Return the [x, y] coordinate for the center point of the cell that contains the specified text.  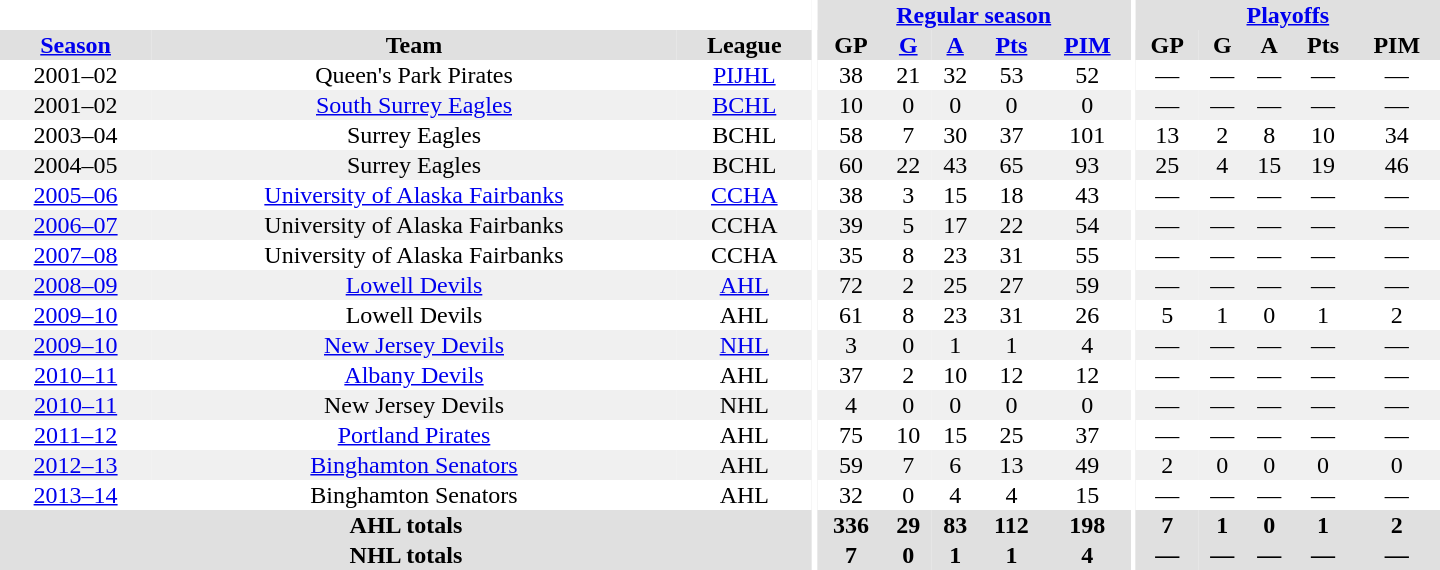
26 [1087, 315]
336 [851, 525]
101 [1087, 135]
2011–12 [76, 435]
112 [1012, 525]
61 [851, 315]
49 [1087, 465]
19 [1324, 165]
PIJHL [744, 75]
Team [414, 45]
72 [851, 285]
21 [908, 75]
League [744, 45]
93 [1087, 165]
39 [851, 225]
2005–06 [76, 195]
2003–04 [76, 135]
55 [1087, 255]
17 [956, 225]
NHL totals [406, 555]
Regular season [974, 15]
75 [851, 435]
AHL totals [406, 525]
53 [1012, 75]
58 [851, 135]
34 [1396, 135]
Season [76, 45]
18 [1012, 195]
South Surrey Eagles [414, 105]
2007–08 [76, 255]
29 [908, 525]
83 [956, 525]
Queen's Park Pirates [414, 75]
46 [1396, 165]
27 [1012, 285]
Portland Pirates [414, 435]
2012–13 [76, 465]
2013–14 [76, 495]
54 [1087, 225]
198 [1087, 525]
60 [851, 165]
52 [1087, 75]
2008–09 [76, 285]
2006–07 [76, 225]
Playoffs [1288, 15]
2004–05 [76, 165]
Albany Devils [414, 375]
30 [956, 135]
35 [851, 255]
65 [1012, 165]
6 [956, 465]
